Identify which cell holds the provided text, then report its [X, Y] central coordinate. 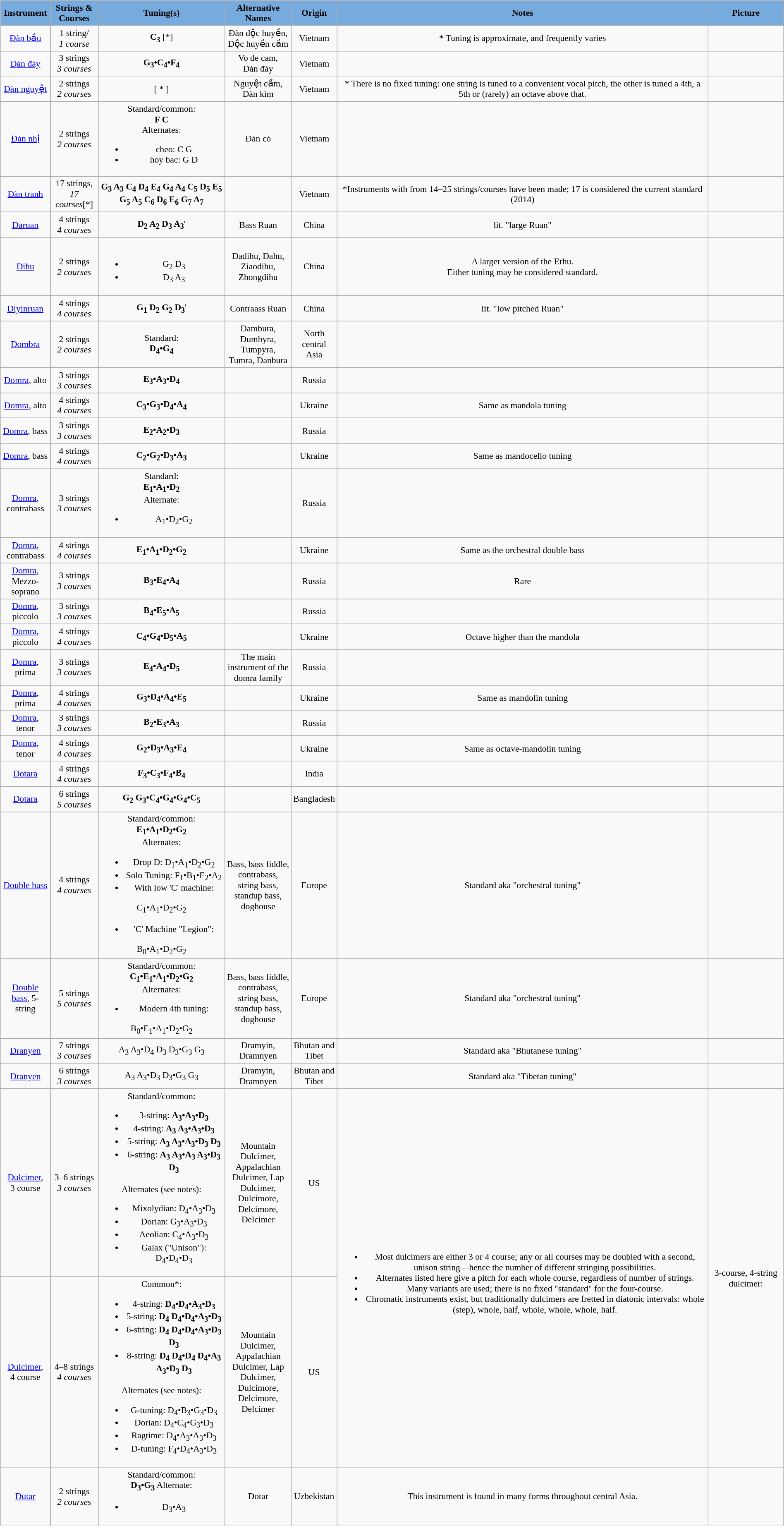
G1 D2 G2 D3' [161, 309]
G3•C4•F4 [161, 64]
Same as mandocello tuning [523, 456]
Bangladesh [314, 799]
Bass Ruan [258, 225]
B3•E4•A4 [161, 581]
* Tuning is approximate, and frequently varies [523, 38]
Vo de cam,Đàn đáy [258, 64]
Double bass [26, 885]
Standard:D4•G4 [161, 344]
Standard aka "Tibetan tuning" [523, 1076]
Đàn bầu [26, 38]
Same as octave-mandolin tuning [523, 749]
[ * ] [161, 89]
Đàn đáy [26, 64]
B4•E5•A5 [161, 611]
E3•A3•D4 [161, 380]
Dotar [258, 1497]
6 strings5 courses [74, 799]
This instrument is found in many forms throughout central Asia. [523, 1497]
Đàn nhị [26, 139]
C2•G2•D3•A3 [161, 456]
D2 A2 D3 A3' [161, 225]
India [314, 774]
Standard aka "Bhutanese tuning" [523, 1051]
3-course, 4-string dulcimer: [746, 1278]
Dihu [26, 266]
Same as mandolin tuning [523, 698]
Instrument [26, 13]
Dombra [26, 344]
7 strings3 courses [74, 1051]
Dadihu, Dahu, Ziaodihu, Zhongdihu [258, 266]
4–8 strings4 courses [74, 1373]
G2 D3D3 A3 [161, 266]
C3 [*] [161, 38]
Đàn cò [258, 139]
Origin [314, 13]
Alternative Names [258, 13]
17 strings,17 courses[*] [74, 194]
*Instruments with from 14–25 strings/courses have been made; 17 is considered the current standard (2014) [523, 194]
E4•A4•D5 [161, 668]
Dambura, Dumbyra, Tumpyra, Tumra, Danbura [258, 344]
* There is no fixed tuning: one string is tuned to a convenient vocal pitch, the other is tuned a 4th, a 5th or (rarely) an octave above that. [523, 89]
6 strings3 courses [74, 1076]
Đàn độc huyền, Độc huyền cầm [258, 38]
Dulcimer,4 course [26, 1373]
Standard/common:F CAlternates:cheo: C Ghoy bac: G D [161, 139]
Đàn nguyệt [26, 89]
G2•D3•A3•E4 [161, 749]
A3 A3•D3 D3•G3 G3 [161, 1076]
Standard/common:D3•G3 Alternate:D3•A3 [161, 1497]
Strings & Courses [74, 13]
The main instrument of the domra family [258, 668]
Uzbekistan [314, 1497]
F3•C3•F4•B4 [161, 774]
Dutar [26, 1497]
Daruan [26, 225]
A3 A3•D4 D3 D3•G3 G3 [161, 1051]
Notes [523, 13]
lit. "large Ruan" [523, 225]
1 string/1 course [74, 38]
C4•G4•D5•A5 [161, 637]
G2 G3•C4•G4•G4•C5 [161, 799]
3–6 strings3 courses [74, 1183]
Picture [746, 13]
Domra, Mezzo-soprano [26, 581]
G3•D4•A4•E5 [161, 698]
Contraass Ruan [258, 309]
Nguyệt cầm,Đàn kìm [258, 89]
Rare [523, 581]
Standard/common:E1•A1•D2•G2Alternates:Drop D: D1•A1•D2•G2Solo Tuning: F1•B1•E2•A2With low 'C' machine:C1•A1•D2•G2'C' Machine "Legion":B0•A1•D2•G2 [161, 885]
Đàn tranh [26, 194]
Tuning(s) [161, 13]
North central Asia [314, 344]
A larger version of the Erhu.Either tuning may be considered standard. [523, 266]
Double bass, 5-string [26, 998]
B2•E3•A3 [161, 723]
C3•G3•D4•A4 [161, 405]
5 strings5 courses [74, 998]
Diyinruan [26, 309]
G3 A3 C4 D4 E4 G4 A4 C5 D5 E5 G5 A5 C6 D6 E6 G7 A7 [161, 194]
E1•A1•D2•G2 [161, 550]
Octave higher than the mandola [523, 637]
Same as the orchestral double bass [523, 550]
Standard:E1•A1•D2Alternate:A1•D2•G2 [161, 503]
lit. "low pitched Ruan" [523, 309]
Same as mandola tuning [523, 405]
Dulcimer,3 course [26, 1183]
Standard/common:C1•E1•A1•D2•G2Alternates:Modern 4th tuning:B0•E1•A1•D2•G2 [161, 998]
E2•A2•D3 [161, 431]
